Determine the [x, y] coordinate at the center of the cell enclosing the given text.  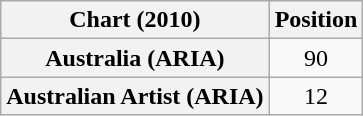
12 [316, 96]
Chart (2010) [135, 20]
90 [316, 58]
Australian Artist (ARIA) [135, 96]
Position [316, 20]
Australia (ARIA) [135, 58]
